Determine the (X, Y) coordinate at the center of the cell enclosing the given text.  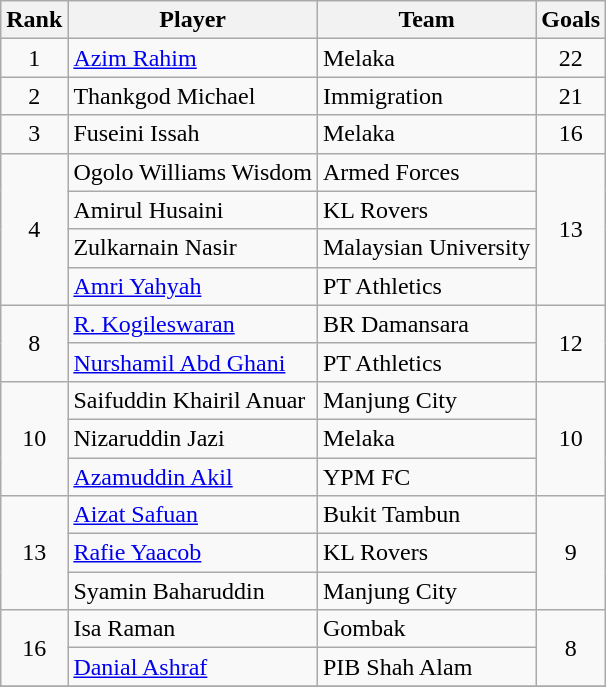
BR Damansara (426, 324)
4 (34, 229)
Azamuddin Akil (193, 477)
Nurshamil Abd Ghani (193, 362)
Danial Ashraf (193, 667)
Saifuddin Khairil Anuar (193, 400)
Malaysian University (426, 248)
R. Kogileswaran (193, 324)
Isa Raman (193, 629)
Nizaruddin Jazi (193, 438)
1 (34, 58)
PIB Shah Alam (426, 667)
12 (571, 343)
Team (426, 20)
Rank (34, 20)
22 (571, 58)
Amirul Husaini (193, 210)
Amri Yahyah (193, 286)
Zulkarnain Nasir (193, 248)
YPM FC (426, 477)
3 (34, 134)
Azim Rahim (193, 58)
Fuseini Issah (193, 134)
2 (34, 96)
Goals (571, 20)
Bukit Tambun (426, 515)
Syamin Baharuddin (193, 591)
Player (193, 20)
Rafie Yaacob (193, 553)
21 (571, 96)
9 (571, 553)
Gombak (426, 629)
Immigration (426, 96)
Thankgod Michael (193, 96)
Ogolo Williams Wisdom (193, 172)
Armed Forces (426, 172)
Aizat Safuan (193, 515)
